Locate the cell with the specified text and output its (x, y) center coordinate. 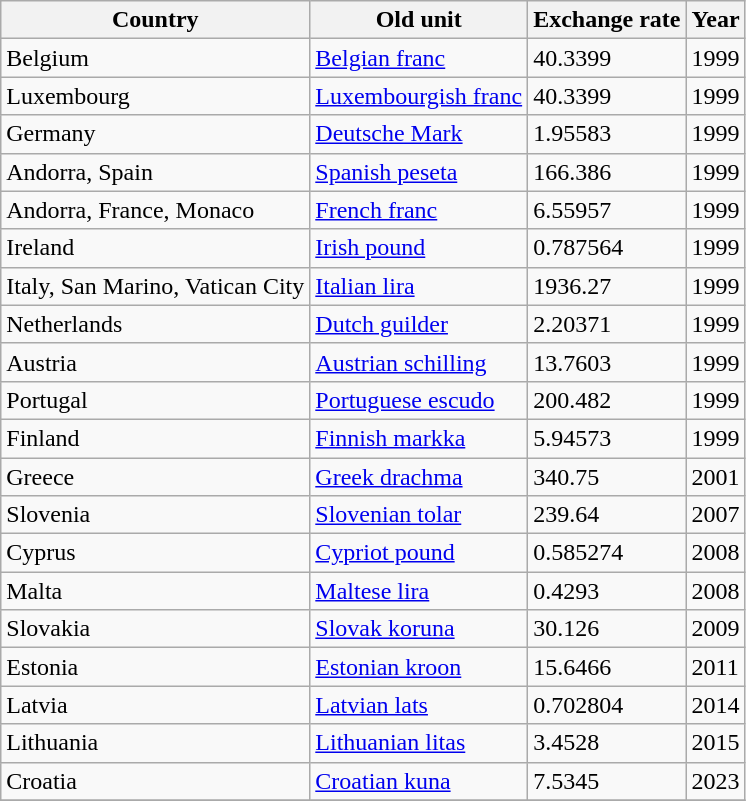
Spanish peseta (419, 172)
Exchange rate (607, 20)
Slovenia (156, 515)
0.585274 (607, 553)
Slovenian tolar (419, 515)
1936.27 (607, 286)
Finland (156, 438)
Croatia (156, 781)
0.787564 (607, 248)
Italy, San Marino, Vatican City (156, 286)
2023 (716, 781)
15.6466 (607, 667)
Italian lira (419, 286)
Andorra, Spain (156, 172)
200.482 (607, 400)
Finnish markka (419, 438)
Dutch guilder (419, 324)
Luxembourg (156, 96)
Slovakia (156, 629)
Estonia (156, 667)
Maltese lira (419, 591)
Ireland (156, 248)
5.94573 (607, 438)
Deutsche Mark (419, 134)
Croatian kuna (419, 781)
Cypriot pound (419, 553)
Old unit (419, 20)
3.4528 (607, 743)
Estonian kroon (419, 667)
Irish pound (419, 248)
Portugal (156, 400)
Portuguese escudo (419, 400)
6.55957 (607, 210)
2.20371 (607, 324)
Country (156, 20)
Austrian schilling (419, 362)
2009 (716, 629)
340.75 (607, 477)
Latvia (156, 705)
2015 (716, 743)
Year (716, 20)
Greek drachma (419, 477)
30.126 (607, 629)
Austria (156, 362)
Greece (156, 477)
Luxembourgish franc (419, 96)
Malta (156, 591)
Andorra, France, Monaco (156, 210)
1.95583 (607, 134)
2007 (716, 515)
0.702804 (607, 705)
0.4293 (607, 591)
Belgian franc (419, 58)
2001 (716, 477)
7.5345 (607, 781)
Slovak koruna (419, 629)
French franc (419, 210)
239.64 (607, 515)
2014 (716, 705)
13.7603 (607, 362)
Netherlands (156, 324)
Lithuania (156, 743)
Latvian lats (419, 705)
Belgium (156, 58)
Germany (156, 134)
Cyprus (156, 553)
2011 (716, 667)
Lithuanian litas (419, 743)
166.386 (607, 172)
